Scan for the cell matching the given text and deliver its [X, Y] coordinate at center. 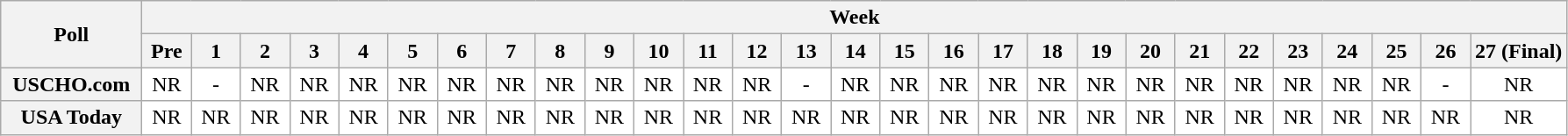
24 [1347, 51]
26 [1445, 51]
Week [855, 18]
15 [905, 51]
7 [511, 51]
23 [1298, 51]
21 [1199, 51]
Pre [167, 51]
17 [1003, 51]
1 [216, 51]
3 [314, 51]
8 [560, 51]
2 [265, 51]
4 [363, 51]
18 [1052, 51]
20 [1150, 51]
USCHO.com [72, 84]
USA Today [72, 118]
22 [1249, 51]
14 [856, 51]
Poll [72, 34]
9 [609, 51]
6 [462, 51]
19 [1101, 51]
12 [757, 51]
16 [954, 51]
13 [806, 51]
27 (Final) [1519, 51]
5 [412, 51]
11 [707, 51]
25 [1396, 51]
10 [658, 51]
